Extract the (X, Y) coordinate from the center of the cell holding the provided text.  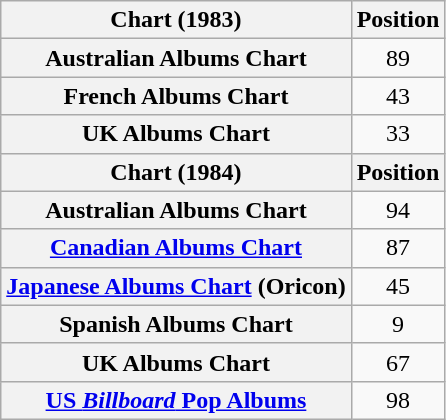
Spanish Albums Chart (176, 324)
98 (398, 400)
89 (398, 58)
87 (398, 248)
45 (398, 286)
94 (398, 210)
43 (398, 96)
French Albums Chart (176, 96)
US Billboard Pop Albums (176, 400)
9 (398, 324)
33 (398, 134)
Japanese Albums Chart (Oricon) (176, 286)
Canadian Albums Chart (176, 248)
Chart (1983) (176, 20)
67 (398, 362)
Chart (1984) (176, 172)
